Return the [X, Y] coordinate for the center point of the cell that contains the specified text.  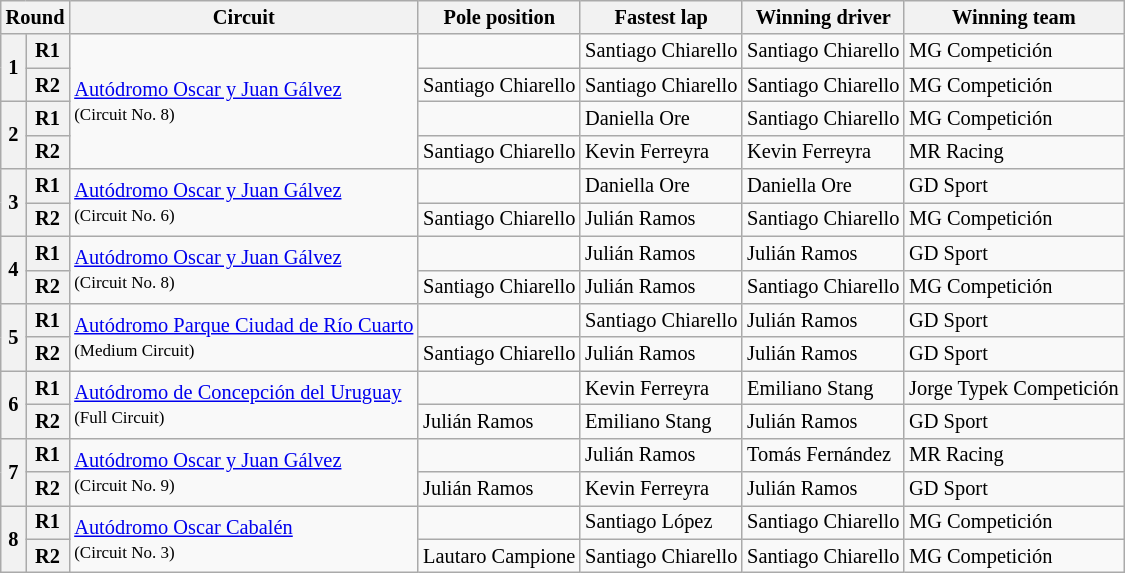
Autódromo de Concepción del Uruguay(Full Circuit) [244, 404]
7 [14, 472]
Fastest lap [661, 17]
8 [14, 538]
1 [14, 68]
6 [14, 404]
Lautaro Campione [499, 556]
3 [14, 202]
Tomás Fernández [823, 455]
Autódromo Oscar y Juan Gálvez(Circuit No. 6) [244, 202]
Autódromo Oscar y Juan Gálvez(Circuit No. 9) [244, 472]
Jorge Typek Competición [1014, 388]
Autódromo Parque Ciudad de Río Cuarto(Medium Circuit) [244, 336]
Winning driver [823, 17]
4 [14, 270]
2 [14, 134]
Winning team [1014, 17]
Round [36, 17]
Pole position [499, 17]
Santiago López [661, 522]
Circuit [244, 17]
5 [14, 336]
Autódromo Oscar Cabalén(Circuit No. 3) [244, 538]
